Capture the cell that displays the provided text and extract its (X, Y) central coordinate. 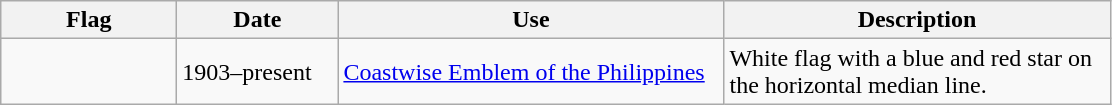
Coastwise Emblem of the Philippines (531, 72)
Use (531, 20)
Flag (89, 20)
1903–present (258, 72)
Date (258, 20)
Description (917, 20)
White flag with a blue and red star on the horizontal median line. (917, 72)
